Extract the (X, Y) coordinate from the center of the cell holding the provided text.  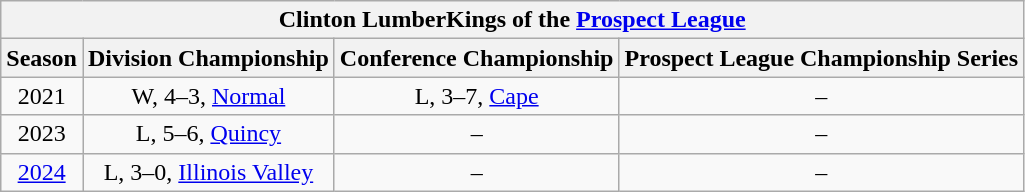
2023 (42, 134)
L, 3–7, Cape (476, 96)
L, 3–0, Illinois Valley (208, 172)
Prospect League Championship Series (822, 58)
L, 5–6, Quincy (208, 134)
Season (42, 58)
Conference Championship (476, 58)
Clinton LumberKings of the Prospect League (512, 20)
W, 4–3, Normal (208, 96)
2021 (42, 96)
Division Championship (208, 58)
2024 (42, 172)
